Provide the [x, y] coordinate of the cell's center where the given text is located.  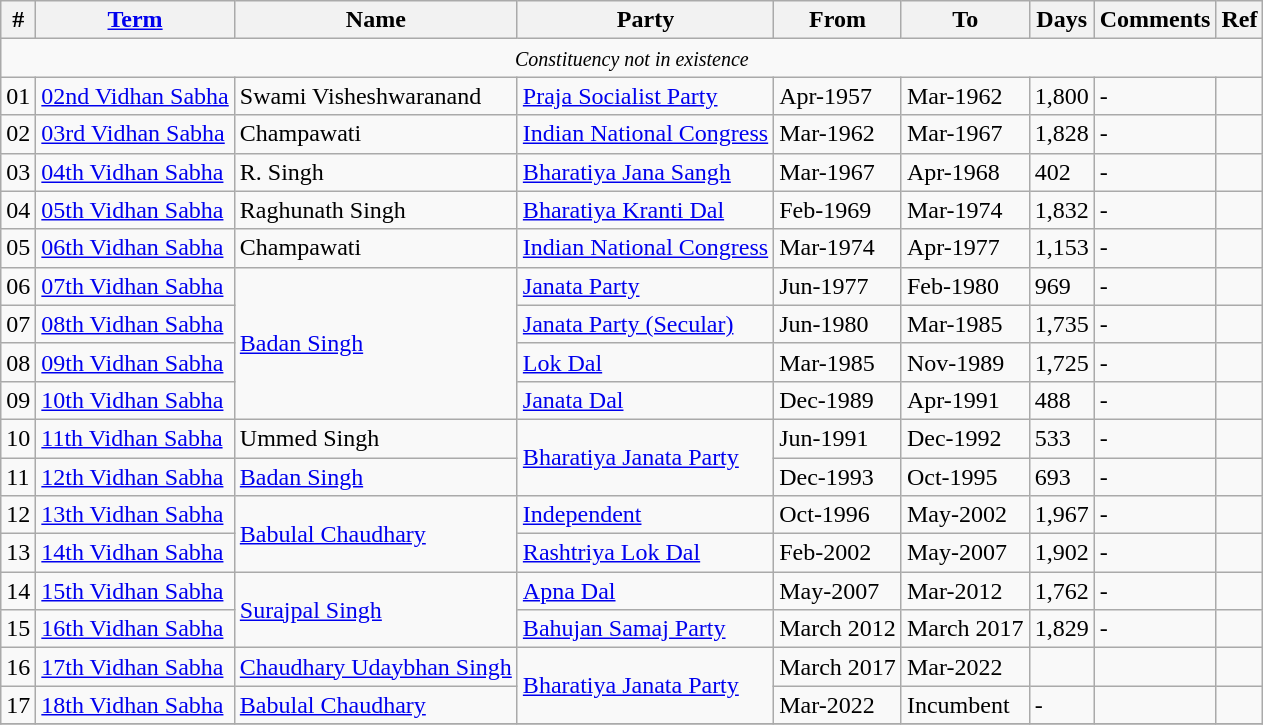
Rashtriya Lok Dal [645, 553]
1,829 [1062, 629]
Term [135, 20]
To [965, 20]
09th Vidhan Sabha [135, 362]
# [18, 20]
488 [1062, 400]
Constituency not in existence [632, 58]
17th Vidhan Sabha [135, 667]
14th Vidhan Sabha [135, 553]
Ummed Singh [376, 438]
Oct-1996 [838, 515]
17 [18, 705]
1,832 [1062, 210]
Bharatiya Kranti Dal [645, 210]
11th Vidhan Sabha [135, 438]
06th Vidhan Sabha [135, 248]
1,800 [1062, 96]
Name [376, 20]
Party [645, 20]
07 [18, 324]
05th Vidhan Sabha [135, 210]
Feb-2002 [838, 553]
May-2002 [965, 515]
Mar-2012 [965, 591]
12 [18, 515]
Incumbent [965, 705]
16 [18, 667]
1,902 [1062, 553]
Apr-1957 [838, 96]
02 [18, 134]
10th Vidhan Sabha [135, 400]
Bharatiya Jana Sangh [645, 172]
Feb-1980 [965, 286]
693 [1062, 477]
1,153 [1062, 248]
969 [1062, 286]
Dec-1989 [838, 400]
11 [18, 477]
Independent [645, 515]
08 [18, 362]
1,828 [1062, 134]
Janata Party (Secular) [645, 324]
04th Vidhan Sabha [135, 172]
Ref [1240, 20]
01 [18, 96]
Swami Visheshwaranand [376, 96]
Raghunath Singh [376, 210]
02nd Vidhan Sabha [135, 96]
13 [18, 553]
1,967 [1062, 515]
402 [1062, 172]
March 2012 [838, 629]
15 [18, 629]
05 [18, 248]
From [838, 20]
Dec-1993 [838, 477]
Nov-1989 [965, 362]
1,762 [1062, 591]
1,725 [1062, 362]
Apr-1977 [965, 248]
Apr-1991 [965, 400]
Jun-1977 [838, 286]
Chaudhary Udaybhan Singh [376, 667]
Apna Dal [645, 591]
1,735 [1062, 324]
14 [18, 591]
07th Vidhan Sabha [135, 286]
533 [1062, 438]
09 [18, 400]
03rd Vidhan Sabha [135, 134]
Jun-1991 [838, 438]
Jun-1980 [838, 324]
Surajpal Singh [376, 610]
13th Vidhan Sabha [135, 515]
Apr-1968 [965, 172]
06 [18, 286]
16th Vidhan Sabha [135, 629]
Praja Socialist Party [645, 96]
Lok Dal [645, 362]
Oct-1995 [965, 477]
Days [1062, 20]
Bahujan Samaj Party [645, 629]
Comments [1155, 20]
15th Vidhan Sabha [135, 591]
R. Singh [376, 172]
Janata Party [645, 286]
Feb-1969 [838, 210]
10 [18, 438]
18th Vidhan Sabha [135, 705]
Dec-1992 [965, 438]
03 [18, 172]
12th Vidhan Sabha [135, 477]
08th Vidhan Sabha [135, 324]
04 [18, 210]
Janata Dal [645, 400]
